Extract the (x, y) coordinate from the center of the cell holding the provided text.  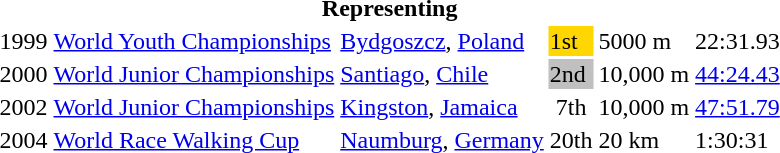
Bydgoszcz, Poland (442, 41)
5000 m (644, 41)
2nd (571, 74)
Kingston, Jamaica (442, 107)
Santiago, Chile (442, 74)
7th (571, 107)
1st (571, 41)
World Youth Championships (194, 41)
